Output the [x, y] coordinate of the center of the cell containing the given text.  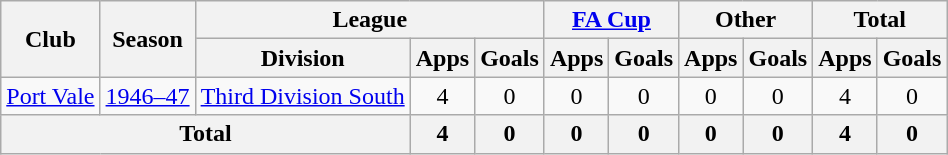
Port Vale [50, 96]
Other [746, 20]
Club [50, 39]
Division [302, 58]
FA Cup [611, 20]
1946–47 [148, 96]
Third Division South [302, 96]
League [370, 20]
Season [148, 39]
